Return (x, y) of the center of cell containing provided text 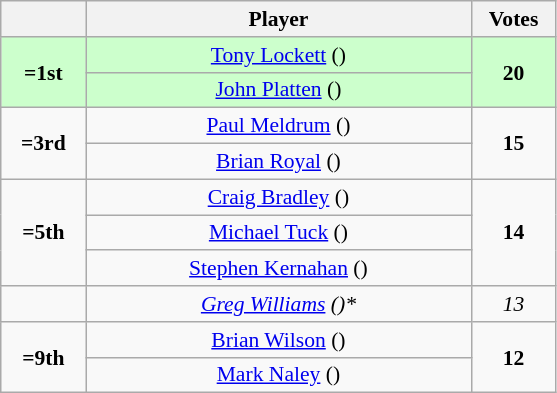
Brian Royal () (278, 162)
Paul Meldrum () (278, 126)
John Platten () (278, 90)
Stephen Kernahan () (278, 269)
12 (514, 358)
20 (514, 72)
=3rd (44, 144)
Craig Bradley () (278, 197)
Greg Williams ()* (278, 304)
Brian Wilson () (278, 340)
Mark Naley () (278, 375)
15 (514, 144)
=9th (44, 358)
13 (514, 304)
Michael Tuck () (278, 233)
=5th (44, 232)
=1st (44, 72)
Tony Lockett () (278, 55)
Player (278, 19)
Votes (514, 19)
14 (514, 232)
